Find where the given text appears and provide that cell's center as (x, y) coordinate. 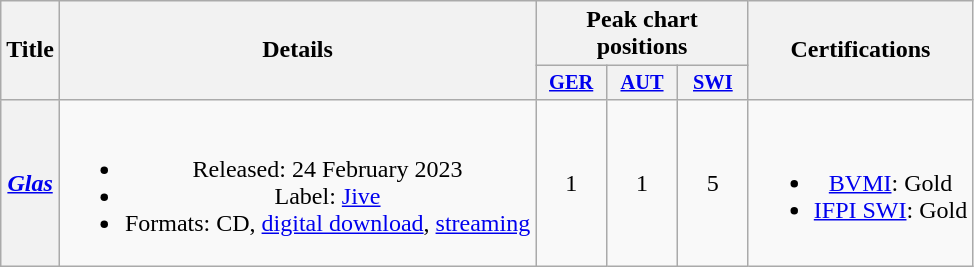
Peak chart positions (642, 34)
BVMI: GoldIFPI SWI: Gold (860, 182)
Glas (30, 182)
Title (30, 50)
AUT (642, 83)
5 (712, 182)
Details (297, 50)
Certifications (860, 50)
GER (572, 83)
Released: 24 February 2023Label: JiveFormats: CD, digital download, streaming (297, 182)
SWI (712, 83)
